Find where the given text appears and provide that cell's center as (X, Y) coordinate. 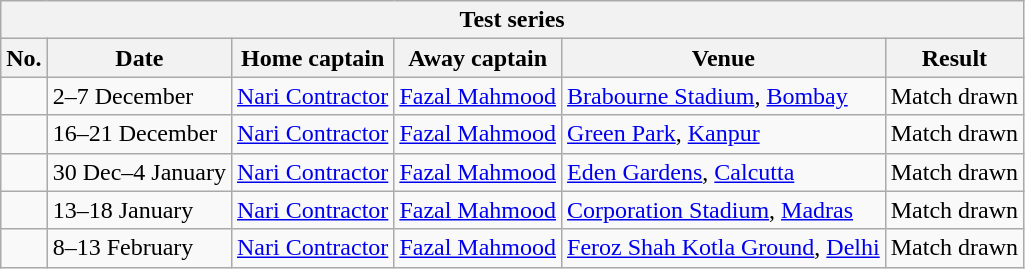
Eden Gardens, Calcutta (724, 172)
Green Park, Kanpur (724, 134)
30 Dec–4 January (139, 172)
Date (139, 58)
Venue (724, 58)
Feroz Shah Kotla Ground, Delhi (724, 248)
No. (24, 58)
Home captain (312, 58)
Away captain (478, 58)
8–13 February (139, 248)
2–7 December (139, 96)
Test series (512, 20)
Brabourne Stadium, Bombay (724, 96)
16–21 December (139, 134)
Corporation Stadium, Madras (724, 210)
Result (954, 58)
13–18 January (139, 210)
